Scan for the cell matching the given text and deliver its [X, Y] coordinate at center. 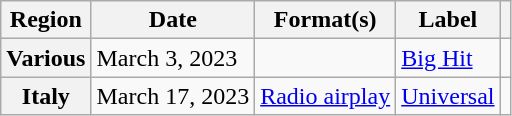
Various [46, 58]
March 17, 2023 [173, 96]
Date [173, 20]
Format(s) [326, 20]
Italy [46, 96]
Universal [448, 96]
Big Hit [448, 58]
Radio airplay [326, 96]
Label [448, 20]
Region [46, 20]
March 3, 2023 [173, 58]
